Find where the given text appears and provide that cell's center as [X, Y] coordinate. 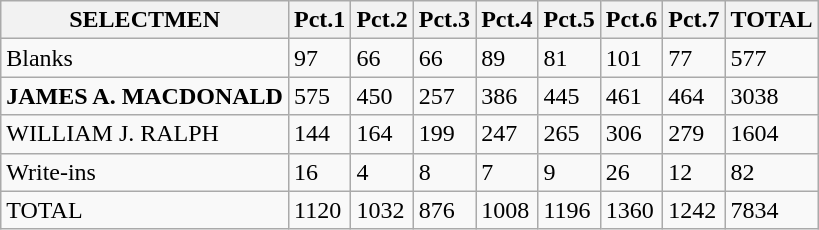
SELECTMEN [145, 20]
82 [772, 172]
Pct.7 [694, 20]
464 [694, 96]
WILLIAM J. RALPH [145, 134]
1008 [507, 210]
247 [507, 134]
1360 [631, 210]
Pct.3 [444, 20]
26 [631, 172]
1032 [382, 210]
461 [631, 96]
16 [319, 172]
Pct.4 [507, 20]
JAMES A. MACDONALD [145, 96]
Pct.2 [382, 20]
144 [319, 134]
1196 [569, 210]
306 [631, 134]
97 [319, 58]
575 [319, 96]
199 [444, 134]
265 [569, 134]
445 [569, 96]
Pct.5 [569, 20]
450 [382, 96]
4 [382, 172]
Blanks [145, 58]
7 [507, 172]
9 [569, 172]
89 [507, 58]
577 [772, 58]
164 [382, 134]
279 [694, 134]
Write-ins [145, 172]
Pct.6 [631, 20]
Pct.1 [319, 20]
7834 [772, 210]
1242 [694, 210]
8 [444, 172]
101 [631, 58]
257 [444, 96]
876 [444, 210]
12 [694, 172]
3038 [772, 96]
1604 [772, 134]
1120 [319, 210]
77 [694, 58]
81 [569, 58]
386 [507, 96]
